Return the [x, y] coordinate for the center point of the cell that contains the specified text.  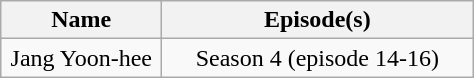
Jang Yoon-hee [82, 58]
Name [82, 20]
Episode(s) [318, 20]
Season 4 (episode 14-16) [318, 58]
